Find where the given text appears and provide that cell's center as (X, Y) coordinate. 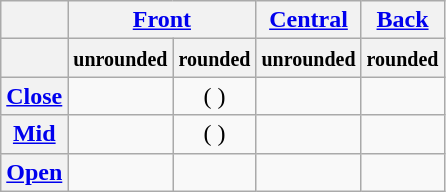
Central (308, 20)
Back (402, 20)
Mid (34, 134)
Close (34, 96)
Open (34, 172)
Front (162, 20)
